Capture the cell that displays the provided text and extract its [x, y] central coordinate. 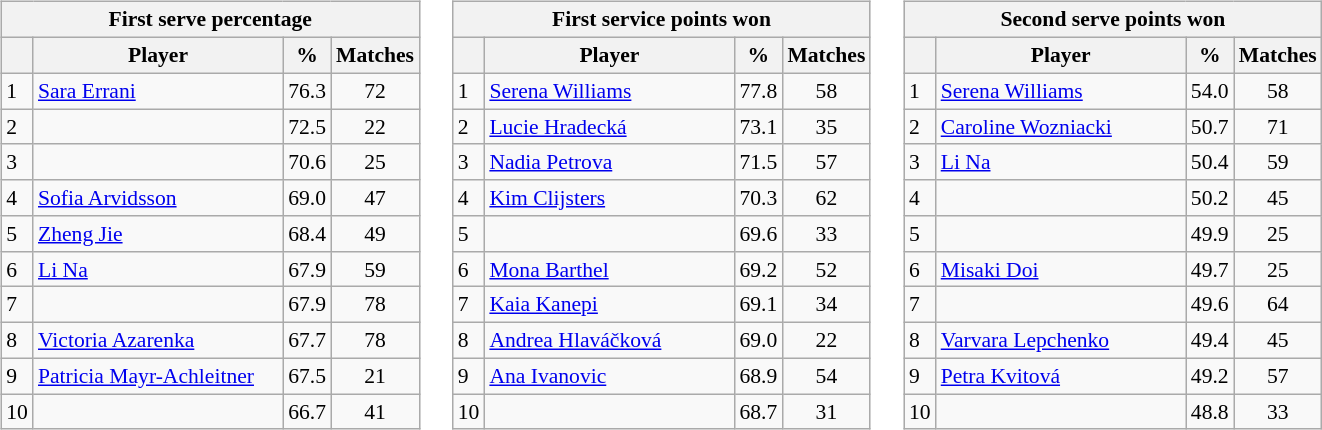
50.2 [1210, 198]
Caroline Wozniacki [1061, 127]
First service points won [662, 20]
64 [1278, 305]
49.9 [1210, 234]
Kim Clijsters [609, 198]
50.4 [1210, 162]
21 [375, 376]
49.7 [1210, 269]
68.4 [307, 234]
34 [826, 305]
68.9 [758, 376]
49.2 [1210, 376]
54 [826, 376]
72 [375, 91]
41 [375, 412]
31 [826, 412]
62 [826, 198]
35 [826, 127]
Second serve points won [1113, 20]
70.3 [758, 198]
Misaki Doi [1061, 269]
71 [1278, 127]
76.3 [307, 91]
50.7 [1210, 127]
Lucie Hradecká [609, 127]
Andrea Hlaváčková [609, 340]
48.8 [1210, 412]
First serve percentage [210, 20]
Zheng Jie [158, 234]
Sofia Arvidsson [158, 198]
69.2 [758, 269]
Mona Barthel [609, 269]
71.5 [758, 162]
Sara Errani [158, 91]
66.7 [307, 412]
67.5 [307, 376]
Ana Ivanovic [609, 376]
69.6 [758, 234]
49.6 [1210, 305]
69.1 [758, 305]
Patricia Mayr-Achleitner [158, 376]
72.5 [307, 127]
49.4 [1210, 340]
Kaia Kanepi [609, 305]
52 [826, 269]
Varvara Lepchenko [1061, 340]
49 [375, 234]
67.7 [307, 340]
77.8 [758, 91]
Victoria Azarenka [158, 340]
Nadia Petrova [609, 162]
73.1 [758, 127]
Petra Kvitová [1061, 376]
70.6 [307, 162]
47 [375, 198]
54.0 [1210, 91]
68.7 [758, 412]
